Identify which cell holds the provided text, then report its [x, y] central coordinate. 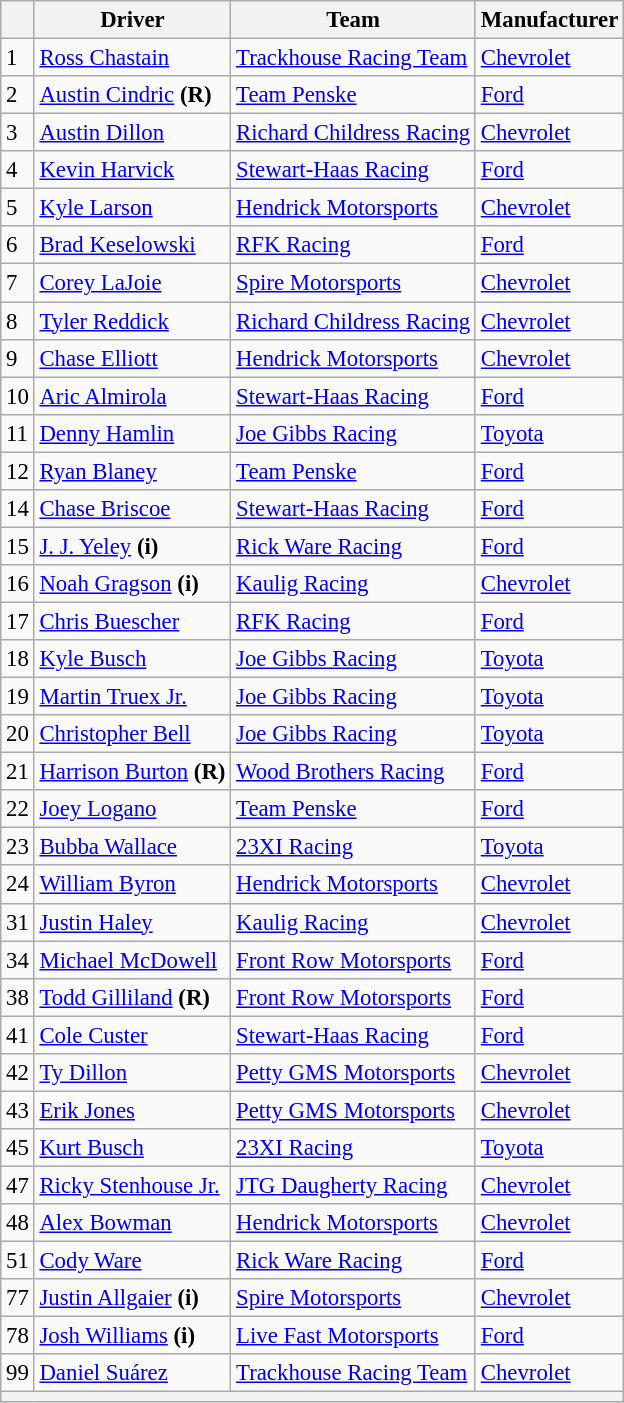
Ty Dillon [132, 1073]
Cole Custer [132, 1035]
JTG Daugherty Racing [354, 1185]
24 [18, 885]
43 [18, 1110]
Austin Cindric (R) [132, 95]
Tyler Reddick [132, 321]
17 [18, 621]
Alex Bowman [132, 1223]
48 [18, 1223]
Martin Truex Jr. [132, 697]
Chase Elliott [132, 358]
William Byron [132, 885]
Justin Allgaier (i) [132, 1298]
Ryan Blaney [132, 471]
Live Fast Motorsports [354, 1336]
Aric Almirola [132, 396]
19 [18, 697]
Austin Dillon [132, 133]
34 [18, 960]
18 [18, 659]
9 [18, 358]
23 [18, 847]
12 [18, 471]
Todd Gilliland (R) [132, 997]
77 [18, 1298]
Kevin Harvick [132, 170]
Ricky Stenhouse Jr. [132, 1185]
38 [18, 997]
Denny Hamlin [132, 433]
41 [18, 1035]
7 [18, 283]
Christopher Bell [132, 734]
Chase Briscoe [132, 509]
Wood Brothers Racing [354, 772]
Josh Williams (i) [132, 1336]
5 [18, 208]
Kyle Busch [132, 659]
99 [18, 1373]
42 [18, 1073]
16 [18, 584]
J. J. Yeley (i) [132, 546]
Corey LaJoie [132, 283]
2 [18, 95]
6 [18, 245]
20 [18, 734]
1 [18, 58]
Ross Chastain [132, 58]
Kurt Busch [132, 1148]
Noah Gragson (i) [132, 584]
Kyle Larson [132, 208]
31 [18, 922]
Justin Haley [132, 922]
22 [18, 809]
15 [18, 546]
Daniel Suárez [132, 1373]
Harrison Burton (R) [132, 772]
47 [18, 1185]
Bubba Wallace [132, 847]
10 [18, 396]
Team [354, 20]
Michael McDowell [132, 960]
51 [18, 1261]
Chris Buescher [132, 621]
21 [18, 772]
4 [18, 170]
14 [18, 509]
Driver [132, 20]
78 [18, 1336]
Joey Logano [132, 809]
Erik Jones [132, 1110]
Brad Keselowski [132, 245]
11 [18, 433]
8 [18, 321]
Cody Ware [132, 1261]
Manufacturer [549, 20]
45 [18, 1148]
3 [18, 133]
